Output the (X, Y) coordinate of the center of the cell containing the given text.  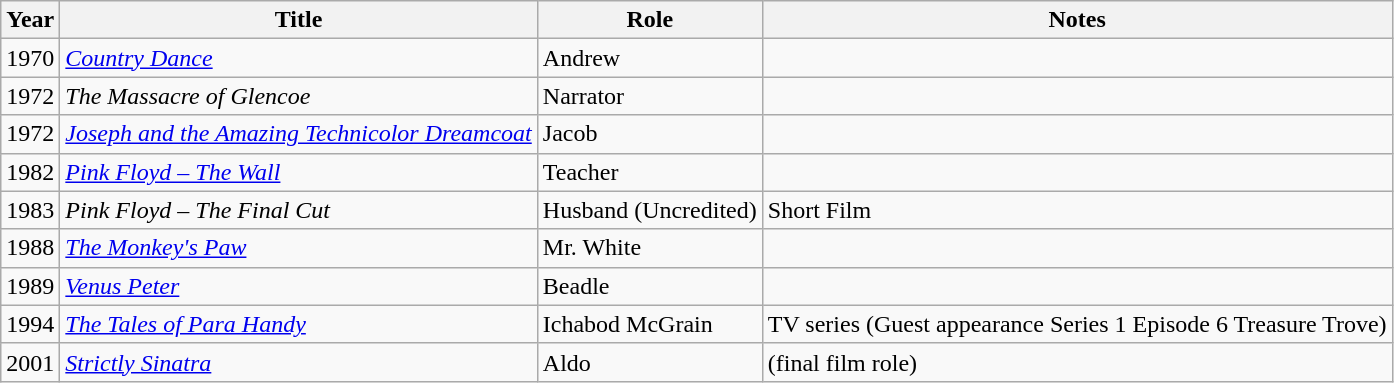
Pink Floyd – The Final Cut (298, 210)
Mr. White (650, 248)
Strictly Sinatra (298, 362)
1989 (30, 286)
1982 (30, 172)
Narrator (650, 96)
Jacob (650, 134)
The Massacre of Glencoe (298, 96)
Husband (Uncredited) (650, 210)
Beadle (650, 286)
Andrew (650, 58)
Ichabod McGrain (650, 324)
Aldo (650, 362)
Pink Floyd – The Wall (298, 172)
(final film role) (1077, 362)
Short Film (1077, 210)
Notes (1077, 20)
The Monkey's Paw (298, 248)
Venus Peter (298, 286)
Joseph and the Amazing Technicolor Dreamcoat (298, 134)
Year (30, 20)
TV series (Guest appearance Series 1 Episode 6 Treasure Trove) (1077, 324)
2001 (30, 362)
1983 (30, 210)
1988 (30, 248)
Title (298, 20)
Country Dance (298, 58)
1970 (30, 58)
1994 (30, 324)
The Tales of Para Handy (298, 324)
Role (650, 20)
Teacher (650, 172)
